Search for the cell housing the specified text and yield its (x, y) center coordinate. 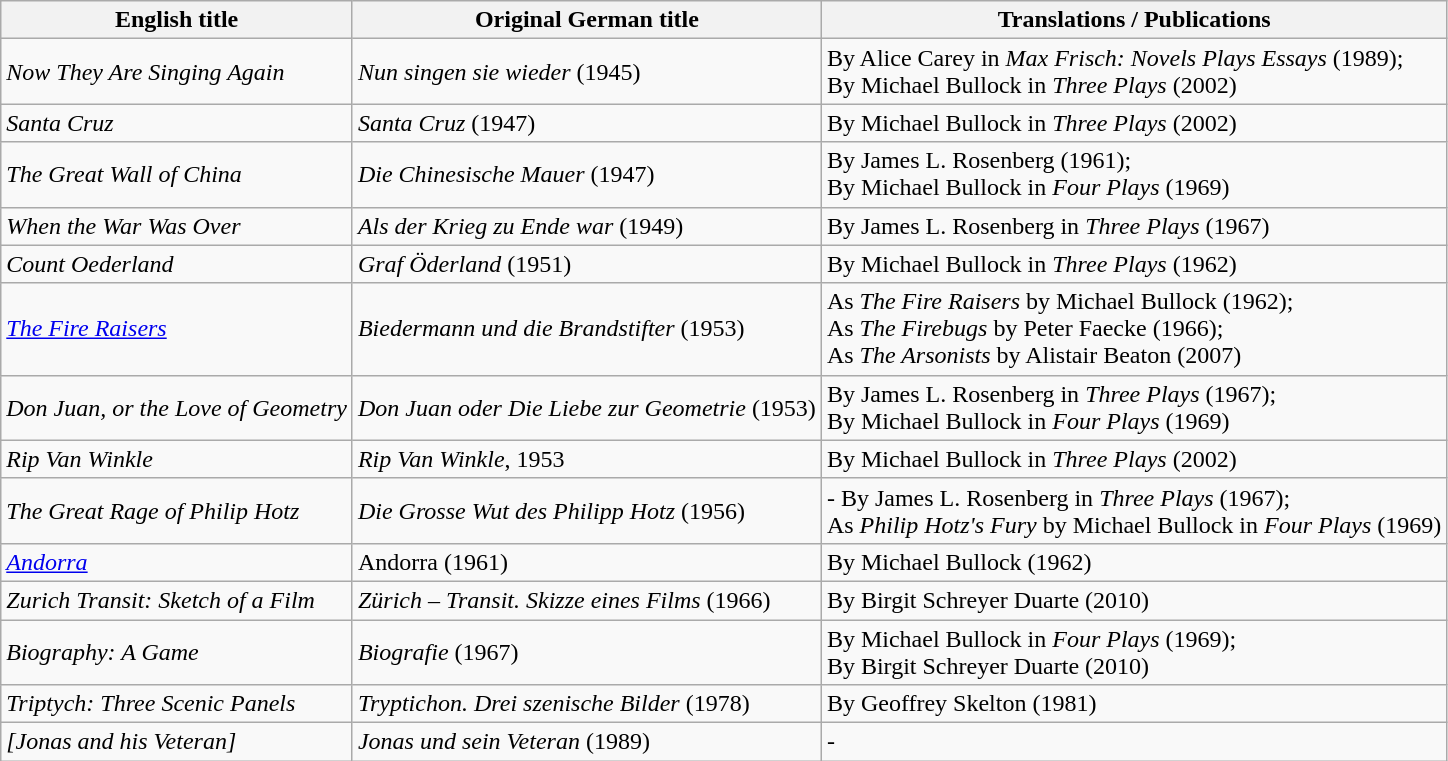
Don Juan oder Die Liebe zur Geometrie (1953) (586, 408)
The Great Rage of Philip Hotz (177, 510)
By Michael Bullock in Three Plays (1962) (1134, 264)
By James L. Rosenberg in Three Plays (1967) (1134, 226)
Die Grosse Wut des Philipp Hotz (1956) (586, 510)
When the War Was Over (177, 226)
Rip Van Winkle, 1953 (586, 459)
Zurich Transit: Sketch of a Film (177, 600)
By Birgit Schreyer Duarte (2010) (1134, 600)
- By James L. Rosenberg in Three Plays (1967); As Philip Hotz's Fury by Michael Bullock in Four Plays (1969) (1134, 510)
By Alice Carey in Max Frisch: Novels Plays Essays (1989); By Michael Bullock in Three Plays (2002) (1134, 72)
- (1134, 742)
Santa Cruz (1947) (586, 123)
By James L. Rosenberg in Three Plays (1967); By Michael Bullock in Four Plays (1969) (1134, 408)
Zürich – Transit. Skizze eines Films (1966) (586, 600)
Translations / Publications (1134, 20)
Graf Öderland (1951) (586, 264)
Andorra (1961) (586, 562)
By Geoffrey Skelton (1981) (1134, 704)
English title (177, 20)
[Jonas and his Veteran] (177, 742)
Rip Van Winkle (177, 459)
As The Fire Raisers by Michael Bullock (1962); As The Firebugs by Peter Faecke (1966);As The Arsonists by Alistair Beaton (2007) (1134, 329)
Original German title (586, 20)
Count Oederland (177, 264)
By Michael Bullock (1962) (1134, 562)
Nun singen sie wieder (1945) (586, 72)
Biografie (1967) (586, 652)
By Michael Bullock in Four Plays (1969);By Birgit Schreyer Duarte (2010) (1134, 652)
The Great Wall of China (177, 174)
The Fire Raisers (177, 329)
Tryptichon. Drei szenische Bilder (1978) (586, 704)
By James L. Rosenberg (1961); By Michael Bullock in Four Plays (1969) (1134, 174)
Die Chinesische Mauer (1947) (586, 174)
Biography: A Game (177, 652)
Santa Cruz (177, 123)
Triptych: Three Scenic Panels (177, 704)
Als der Krieg zu Ende war (1949) (586, 226)
Now They Are Singing Again (177, 72)
Biedermann und die Brandstifter (1953) (586, 329)
Andorra (177, 562)
Don Juan, or the Love of Geometry (177, 408)
Jonas und sein Veteran (1989) (586, 742)
